Detect which cell encompasses the target text, then output its [X, Y] center coordinate. 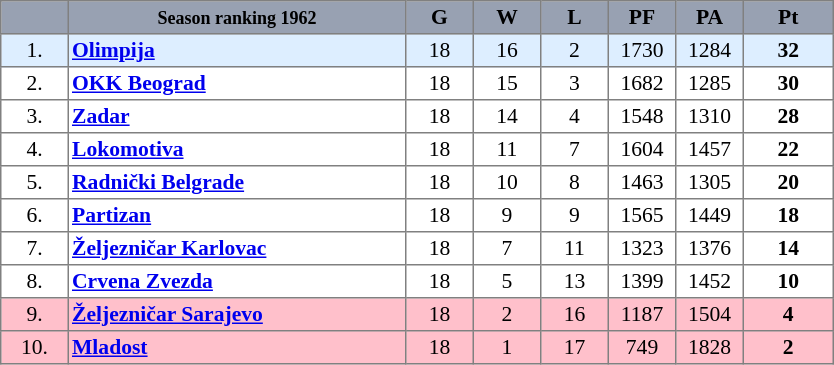
13 [575, 282]
15 [507, 84]
22 [788, 150]
1457 [710, 150]
1548 [642, 116]
3. [35, 116]
1828 [710, 348]
Lokomotiva [237, 150]
8 [575, 182]
17 [575, 348]
28 [788, 116]
1305 [710, 182]
3 [575, 84]
1682 [642, 84]
PA [710, 18]
1187 [642, 314]
1284 [710, 50]
G [440, 18]
Zadar [237, 116]
4. [35, 150]
6. [35, 216]
Crvena Zvezda [237, 282]
W [507, 18]
OKK Beograd [237, 84]
Radnički Belgrade [237, 182]
1504 [710, 314]
Pt [788, 18]
1. [35, 50]
1730 [642, 50]
2. [35, 84]
749 [642, 348]
1565 [642, 216]
Season ranking 1962 [237, 18]
Željezničar Sarajevo [237, 314]
1399 [642, 282]
1452 [710, 282]
Mladost [237, 348]
1604 [642, 150]
Željezničar Karlovac [237, 248]
10. [35, 348]
5 [507, 282]
1463 [642, 182]
5. [35, 182]
L [575, 18]
32 [788, 50]
1323 [642, 248]
Olimpija [237, 50]
PF [642, 18]
1449 [710, 216]
8. [35, 282]
7. [35, 248]
9. [35, 314]
1376 [710, 248]
Partizan [237, 216]
1310 [710, 116]
30 [788, 84]
1 [507, 348]
1285 [710, 84]
20 [788, 182]
